Provide the [X, Y] coordinate of the cell's center where the given text is located.  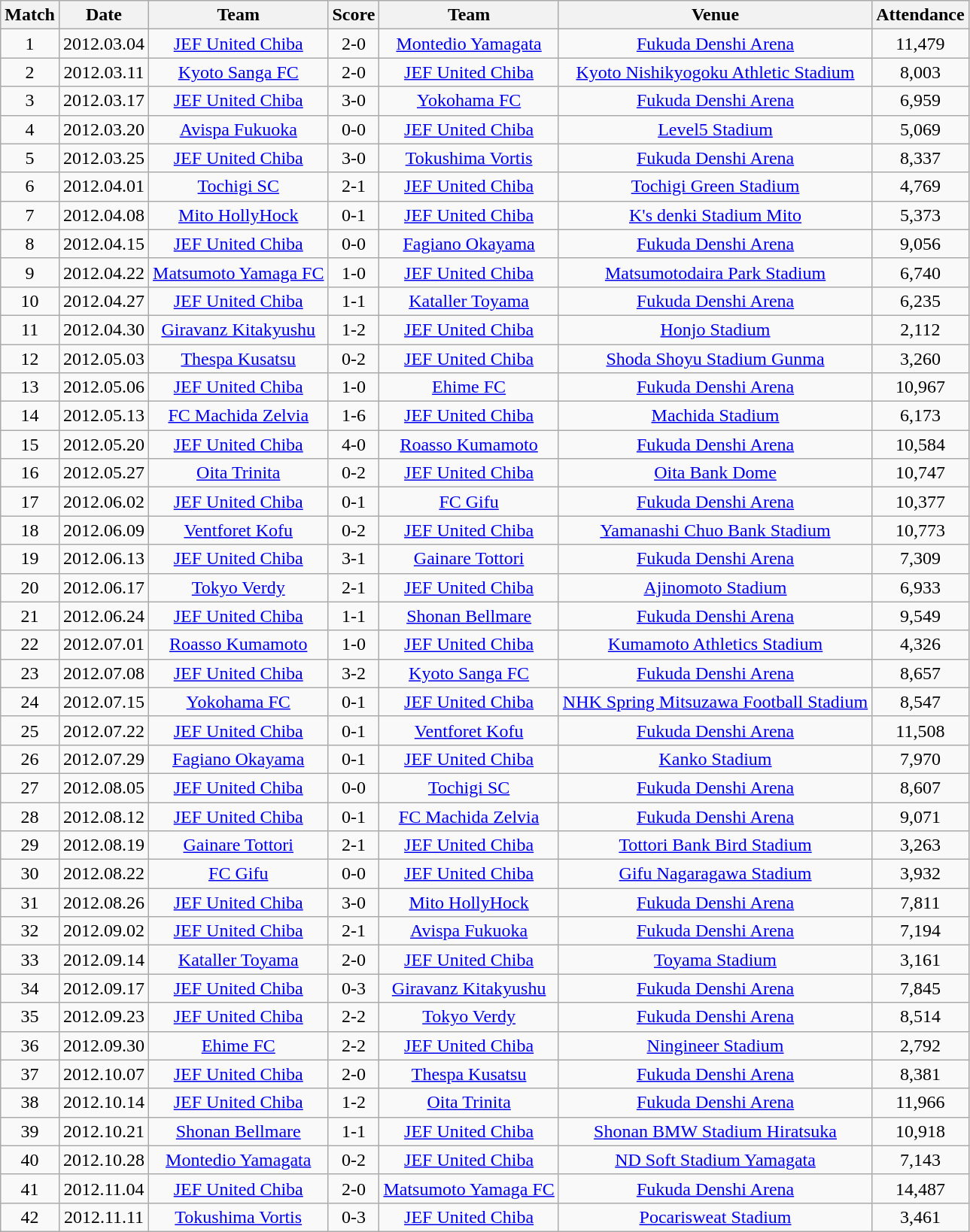
8 [30, 244]
2012.05.20 [104, 445]
11,966 [920, 1103]
5,069 [920, 129]
4-0 [354, 445]
2012.05.03 [104, 359]
2012.10.28 [104, 1160]
33 [30, 960]
8,607 [920, 787]
2012.03.20 [104, 129]
2012.03.04 [104, 44]
29 [30, 845]
2012.04.22 [104, 272]
6 [30, 187]
Tottori Bank Bird Stadium [715, 845]
3-2 [354, 673]
Ningineer Stadium [715, 1045]
19 [30, 559]
2012.08.22 [104, 874]
2012.03.25 [104, 158]
8,003 [920, 72]
Shonan BMW Stadium Hiratsuka [715, 1131]
34 [30, 988]
2012.04.08 [104, 215]
2012.10.21 [104, 1131]
11 [30, 329]
37 [30, 1074]
2012.08.05 [104, 787]
Gifu Nagaragawa Stadium [715, 874]
27 [30, 787]
3,263 [920, 845]
2012.08.26 [104, 903]
10,773 [920, 530]
NHK Spring Mitsuzawa Football Stadium [715, 702]
2012.05.13 [104, 416]
2 [30, 72]
10,377 [920, 502]
2,792 [920, 1045]
9,071 [920, 816]
Kanko Stadium [715, 759]
Yamanashi Chuo Bank Stadium [715, 530]
Machida Stadium [715, 416]
2012.06.17 [104, 587]
6,959 [920, 101]
7,845 [920, 988]
16 [30, 473]
26 [30, 759]
2012.07.29 [104, 759]
2,112 [920, 329]
2012.06.24 [104, 616]
Attendance [920, 15]
36 [30, 1045]
24 [30, 702]
Oita Bank Dome [715, 473]
41 [30, 1188]
2012.06.09 [104, 530]
10,918 [920, 1131]
6,235 [920, 301]
Matsumotodaira Park Stadium [715, 272]
6,933 [920, 587]
31 [30, 903]
5,373 [920, 215]
8,547 [920, 702]
3,260 [920, 359]
7,970 [920, 759]
5 [30, 158]
Pocarisweat Stadium [715, 1217]
2012.04.15 [104, 244]
Honjo Stadium [715, 329]
30 [30, 874]
2012.03.11 [104, 72]
10,584 [920, 445]
3 [30, 101]
3-1 [354, 559]
8,381 [920, 1074]
17 [30, 502]
4,769 [920, 187]
10,747 [920, 473]
11,479 [920, 44]
2012.09.17 [104, 988]
21 [30, 616]
2012.07.15 [104, 702]
ND Soft Stadium Yamagata [715, 1160]
25 [30, 730]
2012.11.11 [104, 1217]
2012.05.06 [104, 387]
4 [30, 129]
23 [30, 673]
2012.04.27 [104, 301]
6,173 [920, 416]
38 [30, 1103]
Ajinomoto Stadium [715, 587]
Toyama Stadium [715, 960]
12 [30, 359]
Kyoto Nishikyogoku Athletic Stadium [715, 72]
2012.03.17 [104, 101]
40 [30, 1160]
3,161 [920, 960]
8,657 [920, 673]
8,514 [920, 1017]
8,337 [920, 158]
6,740 [920, 272]
2012.09.14 [104, 960]
1 [30, 44]
2012.07.01 [104, 645]
13 [30, 387]
Level5 Stadium [715, 129]
7,194 [920, 931]
3,932 [920, 874]
Shoda Shoyu Stadium Gunma [715, 359]
2012.05.27 [104, 473]
2012.10.14 [104, 1103]
20 [30, 587]
7 [30, 215]
10,967 [920, 387]
7,309 [920, 559]
22 [30, 645]
2012.10.07 [104, 1074]
2012.06.02 [104, 502]
2012.07.22 [104, 730]
39 [30, 1131]
42 [30, 1217]
2012.11.04 [104, 1188]
2012.08.19 [104, 845]
9,549 [920, 616]
Score [354, 15]
11,508 [920, 730]
Kumamoto Athletics Stadium [715, 645]
2012.07.08 [104, 673]
7,143 [920, 1160]
14 [30, 416]
7,811 [920, 903]
Venue [715, 15]
2012.06.13 [104, 559]
Match [30, 15]
9 [30, 272]
10 [30, 301]
Date [104, 15]
14,487 [920, 1188]
Tochigi Green Stadium [715, 187]
2012.04.30 [104, 329]
35 [30, 1017]
18 [30, 530]
K's denki Stadium Mito [715, 215]
1-6 [354, 416]
15 [30, 445]
32 [30, 931]
9,056 [920, 244]
2012.09.23 [104, 1017]
2012.04.01 [104, 187]
2012.09.30 [104, 1045]
28 [30, 816]
4,326 [920, 645]
2012.09.02 [104, 931]
3,461 [920, 1217]
2012.08.12 [104, 816]
